Output the [X, Y] coordinate of the center of the cell containing the given text.  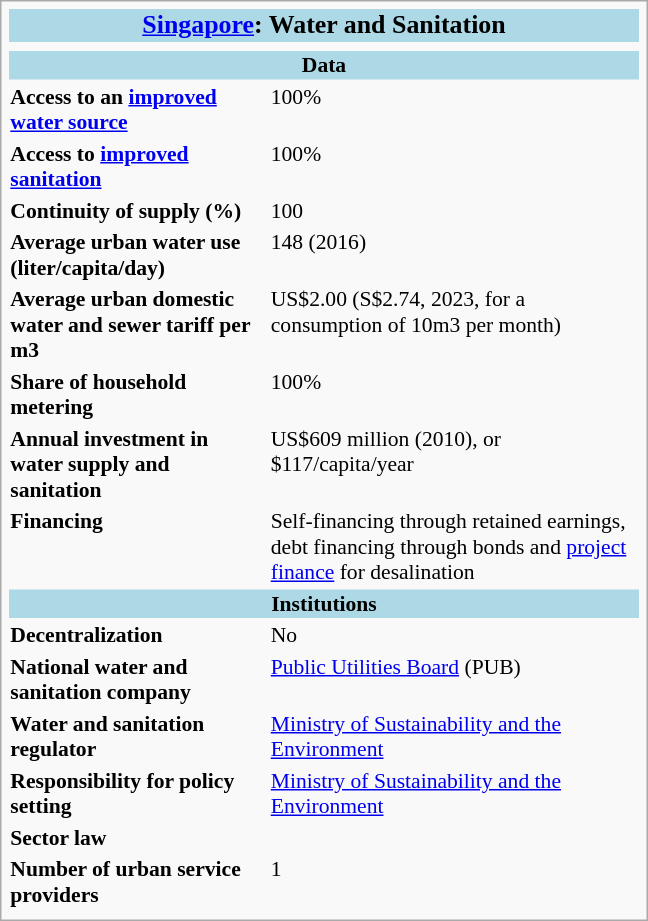
Institutions [324, 603]
Financing [138, 547]
Responsibility for policy setting [138, 793]
Average urban domestic water and sewer tariff per m3 [138, 325]
1 [454, 882]
Sector law [138, 837]
No [454, 635]
Share of household metering [138, 394]
US$609 million (2010), or $117/capita/year [454, 464]
100 [454, 210]
Public Utilities Board (PUB) [454, 679]
Annual investment in water supply and sanitation [138, 464]
148 (2016) [454, 255]
Self-financing through retained earnings, debt financing through bonds and project finance for desalination [454, 547]
Water and sanitation regulator [138, 736]
Number of urban service providers [138, 882]
US$2.00 (S$2.74, 2023, for a consumption of 10m3 per month) [454, 325]
Decentralization [138, 635]
Continuity of supply (%) [138, 210]
National water and sanitation company [138, 679]
Average urban water use (liter/capita/day) [138, 255]
Singapore: Water and Sanitation [324, 26]
Data [324, 65]
Access to an improved water source [138, 109]
Access to improved sanitation [138, 166]
